Search for the cell housing the specified text and yield its [x, y] center coordinate. 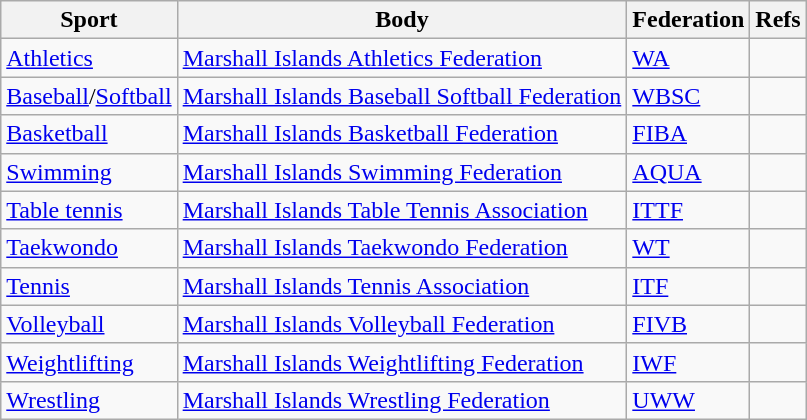
Athletics [89, 58]
WT [688, 248]
Weightlifting [89, 362]
Basketball [89, 134]
WA [688, 58]
Marshall Islands Baseball Softball Federation [402, 96]
Marshall Islands Table Tennis Association [402, 210]
Marshall Islands Athletics Federation [402, 58]
ITTF [688, 210]
Taekwondo [89, 248]
Marshall Islands Weightlifting Federation [402, 362]
FIVB [688, 324]
FIBA [688, 134]
WBSC [688, 96]
Federation [688, 20]
Marshall Islands Taekwondo Federation [402, 248]
Tennis [89, 286]
Body [402, 20]
Marshall Islands Basketball Federation [402, 134]
Wrestling [89, 400]
Refs [778, 20]
Marshall Islands Swimming Federation [402, 172]
UWW [688, 400]
Marshall Islands Volleyball Federation [402, 324]
Sport [89, 20]
Swimming [89, 172]
ITF [688, 286]
IWF [688, 362]
Baseball/Softball [89, 96]
Marshall Islands Wrestling Federation [402, 400]
AQUA [688, 172]
Volleyball [89, 324]
Table tennis [89, 210]
Marshall Islands Tennis Association [402, 286]
